Return [x, y] of the center of cell containing provided text 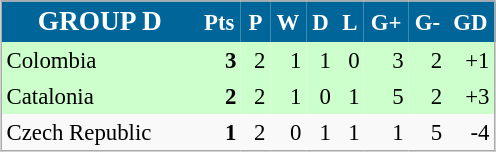
W [288, 22]
Catalonia [99, 96]
Czech Republic [99, 132]
G+ [386, 22]
L [350, 22]
GROUP D [99, 22]
P [256, 22]
-4 [471, 132]
Pts [219, 22]
+1 [471, 60]
G- [427, 22]
GD [471, 22]
Colombia [99, 60]
D [321, 22]
+3 [471, 96]
